Identify which cell holds the provided text, then report its (X, Y) central coordinate. 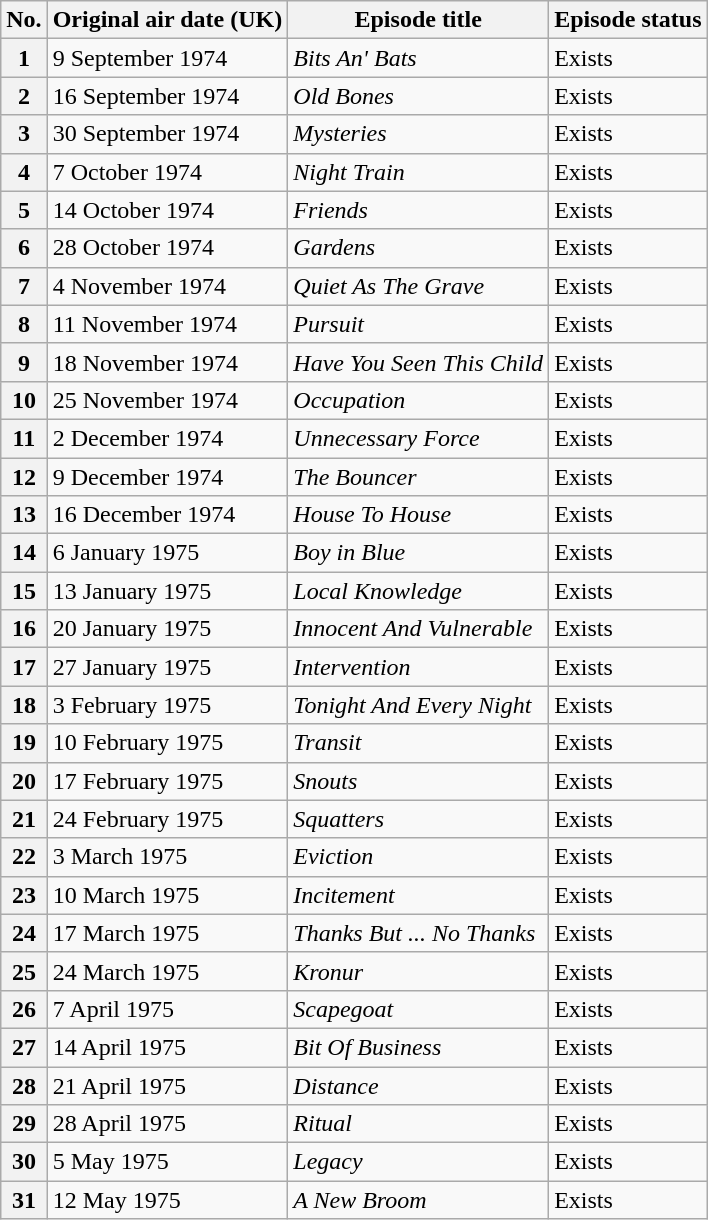
9 September 1974 (168, 58)
Occupation (418, 400)
Squatters (418, 819)
6 January 1975 (168, 553)
8 (24, 324)
Original air date (UK) (168, 20)
Bits An' Bats (418, 58)
Pursuit (418, 324)
19 (24, 743)
30 September 1974 (168, 134)
Scapegoat (418, 1009)
Distance (418, 1085)
17 (24, 667)
2 December 1974 (168, 438)
4 November 1974 (168, 286)
10 February 1975 (168, 743)
7 (24, 286)
18 November 1974 (168, 362)
Night Train (418, 172)
2 (24, 96)
No. (24, 20)
20 (24, 781)
12 (24, 477)
16 December 1974 (168, 515)
14 October 1974 (168, 210)
5 (24, 210)
17 February 1975 (168, 781)
Transit (418, 743)
Intervention (418, 667)
Friends (418, 210)
Have You Seen This Child (418, 362)
Mysteries (418, 134)
Quiet As The Grave (418, 286)
9 (24, 362)
10 March 1975 (168, 895)
15 (24, 591)
10 (24, 400)
29 (24, 1124)
Episode title (418, 20)
Unnecessary Force (418, 438)
9 December 1974 (168, 477)
5 May 1975 (168, 1162)
25 November 1974 (168, 400)
House To House (418, 515)
Snouts (418, 781)
14 April 1975 (168, 1047)
Old Bones (418, 96)
11 (24, 438)
6 (24, 248)
24 February 1975 (168, 819)
27 (24, 1047)
31 (24, 1200)
Incitement (418, 895)
12 May 1975 (168, 1200)
26 (24, 1009)
13 (24, 515)
Tonight And Every Night (418, 705)
Bit Of Business (418, 1047)
11 November 1974 (168, 324)
Local Knowledge (418, 591)
23 (24, 895)
7 October 1974 (168, 172)
Ritual (418, 1124)
13 January 1975 (168, 591)
Gardens (418, 248)
28 April 1975 (168, 1124)
Episode status (628, 20)
Thanks But ... No Thanks (418, 933)
18 (24, 705)
Eviction (418, 857)
25 (24, 971)
28 (24, 1085)
21 April 1975 (168, 1085)
3 February 1975 (168, 705)
3 (24, 134)
4 (24, 172)
Innocent And Vulnerable (418, 629)
16 September 1974 (168, 96)
The Bouncer (418, 477)
28 October 1974 (168, 248)
Legacy (418, 1162)
14 (24, 553)
21 (24, 819)
17 March 1975 (168, 933)
1 (24, 58)
Boy in Blue (418, 553)
20 January 1975 (168, 629)
30 (24, 1162)
27 January 1975 (168, 667)
16 (24, 629)
24 (24, 933)
22 (24, 857)
3 March 1975 (168, 857)
24 March 1975 (168, 971)
A New Broom (418, 1200)
Kronur (418, 971)
7 April 1975 (168, 1009)
